From the cell containing the given text, extract its center point as (x, y) coordinate. 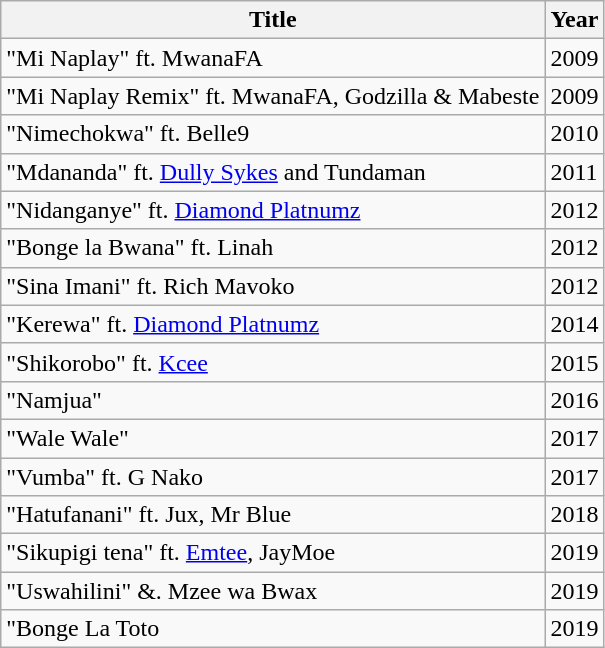
"Mi Naplay Remix" ft. MwanaFA, Godzilla & Mabeste (273, 96)
"Namjua" (273, 400)
2018 (574, 515)
"Nidanganye" ft. Diamond Platnumz (273, 210)
2010 (574, 134)
"Vumba" ft. G Nako (273, 477)
"Hatufanani" ft. Jux, Mr Blue (273, 515)
2015 (574, 362)
2014 (574, 324)
"Mdananda" ft. Dully Sykes and Tundaman (273, 172)
"Bonge La Toto (273, 629)
"Nimechokwa" ft. Belle9 (273, 134)
"Shikorobo" ft. Kcee (273, 362)
2016 (574, 400)
"Wale Wale" (273, 438)
"Bonge la Bwana" ft. Linah (273, 248)
Year (574, 20)
"Kerewa" ft. Diamond Platnumz (273, 324)
"Uswahilini" &. Mzee wa Bwax (273, 591)
"Mi Naplay" ft. MwanaFA (273, 58)
Title (273, 20)
"Sina Imani" ft. Rich Mavoko (273, 286)
"Sikupigi tena" ft. Emtee, JayMoe (273, 553)
2011 (574, 172)
